Determine the (x, y) coordinate at the center of the cell enclosing the given text.  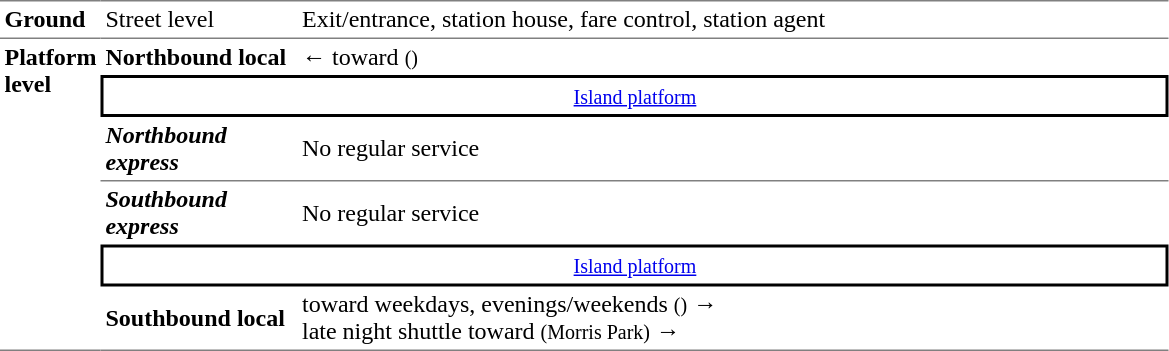
Northbound express (199, 149)
Exit/entrance, station house, fare control, station agent (733, 19)
Ground (50, 19)
Northbound local (199, 57)
Southbound express (199, 214)
← toward () (733, 57)
toward weekdays, evenings/weekends () → late night shuttle toward (Morris Park) → (733, 318)
Street level (199, 19)
Southbound local (199, 318)
